Identify which cell holds the provided text, then report its (X, Y) central coordinate. 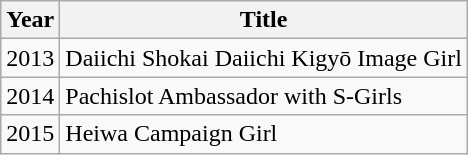
Year (30, 20)
2014 (30, 96)
Daiichi Shokai Daiichi Kigyō Image Girl (264, 58)
Heiwa Campaign Girl (264, 134)
2015 (30, 134)
Pachislot Ambassador with S-Girls (264, 96)
2013 (30, 58)
Title (264, 20)
